Output the [x, y] coordinate of the center of the cell containing the given text.  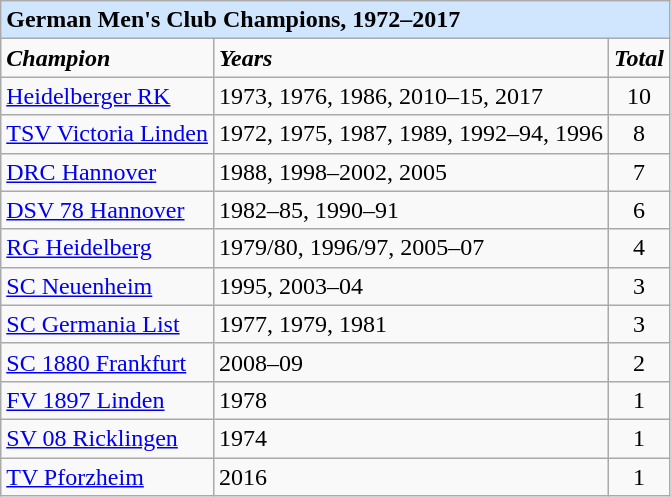
DRC Hannover [108, 172]
RG Heidelberg [108, 248]
1974 [410, 438]
1972, 1975, 1987, 1989, 1992–94, 1996 [410, 134]
SC Neuenheim [108, 286]
SV 08 Ricklingen [108, 438]
TSV Victoria Linden [108, 134]
Years [410, 58]
1995, 2003–04 [410, 286]
FV 1897 Linden [108, 400]
Champion [108, 58]
4 [640, 248]
Total [640, 58]
1988, 1998–2002, 2005 [410, 172]
2016 [410, 477]
10 [640, 96]
1978 [410, 400]
1982–85, 1990–91 [410, 210]
Heidelberger RK [108, 96]
SC 1880 Frankfurt [108, 362]
1973, 1976, 1986, 2010–15, 2017 [410, 96]
1979/80, 1996/97, 2005–07 [410, 248]
SC Germania List [108, 324]
DSV 78 Hannover [108, 210]
7 [640, 172]
TV Pforzheim [108, 477]
8 [640, 134]
6 [640, 210]
1977, 1979, 1981 [410, 324]
2 [640, 362]
2008–09 [410, 362]
German Men's Club Champions, 1972–2017 [336, 20]
